Return [X, Y] of the center of cell containing provided text 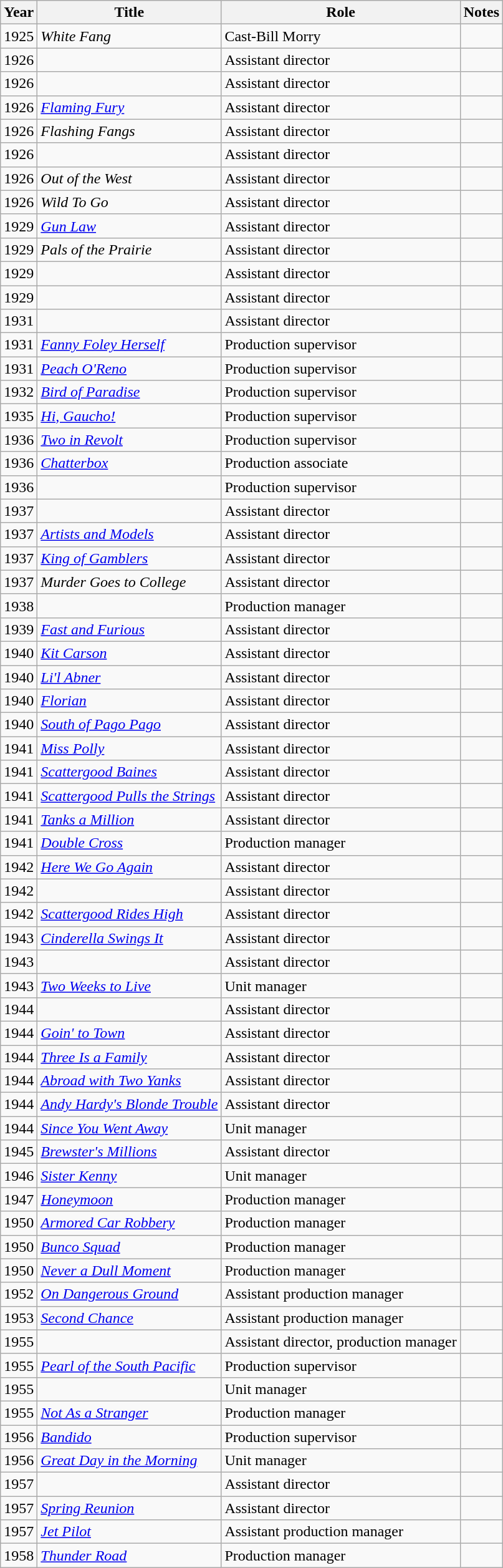
Hi, Gaucho! [130, 416]
Bird of Paradise [130, 392]
Tanks a Million [130, 820]
Title [130, 12]
Miss Polly [130, 748]
South of Pago Pago [130, 725]
Florian [130, 701]
Brewster's Millions [130, 1152]
Three Is a Family [130, 1057]
Li'l Abner [130, 677]
Sister Kenny [130, 1176]
Goin' to Town [130, 1033]
Role [340, 12]
Wild To Go [130, 202]
1945 [19, 1152]
Assistant director, production manager [340, 1342]
Two Weeks to Live [130, 985]
Bunco Squad [130, 1247]
Here We Go Again [130, 867]
1953 [19, 1318]
Scattergood Baines [130, 772]
Cast-Bill Morry [340, 36]
Since You Went Away [130, 1128]
1938 [19, 606]
Armored Car Robbery [130, 1223]
Never a Dull Moment [130, 1270]
Great Day in the Morning [130, 1461]
Thunder Road [130, 1556]
1947 [19, 1199]
King of Gamblers [130, 558]
Chatterbox [130, 463]
1958 [19, 1556]
Fast and Furious [130, 629]
Bandido [130, 1436]
Pearl of the South Pacific [130, 1365]
1946 [19, 1176]
Cinderella Swings It [130, 938]
Double Cross [130, 843]
Spring Reunion [130, 1508]
Flashing Fangs [130, 131]
Gun Law [130, 226]
1935 [19, 416]
1932 [19, 392]
Flaming Fury [130, 107]
Jet Pilot [130, 1532]
Kit Carson [130, 653]
Scattergood Pulls the Strings [130, 796]
Pals of the Prairie [130, 249]
On Dangerous Ground [130, 1294]
1952 [19, 1294]
Two in Revolt [130, 440]
Andy Hardy's Blonde Trouble [130, 1105]
Production associate [340, 463]
Not As a Stranger [130, 1413]
Abroad with Two Yanks [130, 1081]
Artists and Models [130, 535]
Peach O'Reno [130, 369]
Murder Goes to College [130, 582]
Honeymoon [130, 1199]
Fanny Foley Herself [130, 345]
1925 [19, 36]
Out of the West [130, 178]
Year [19, 12]
Second Chance [130, 1318]
White Fang [130, 36]
1939 [19, 629]
Notes [481, 12]
Scattergood Rides High [130, 914]
